From the cell containing the given text, extract its center point as [x, y] coordinate. 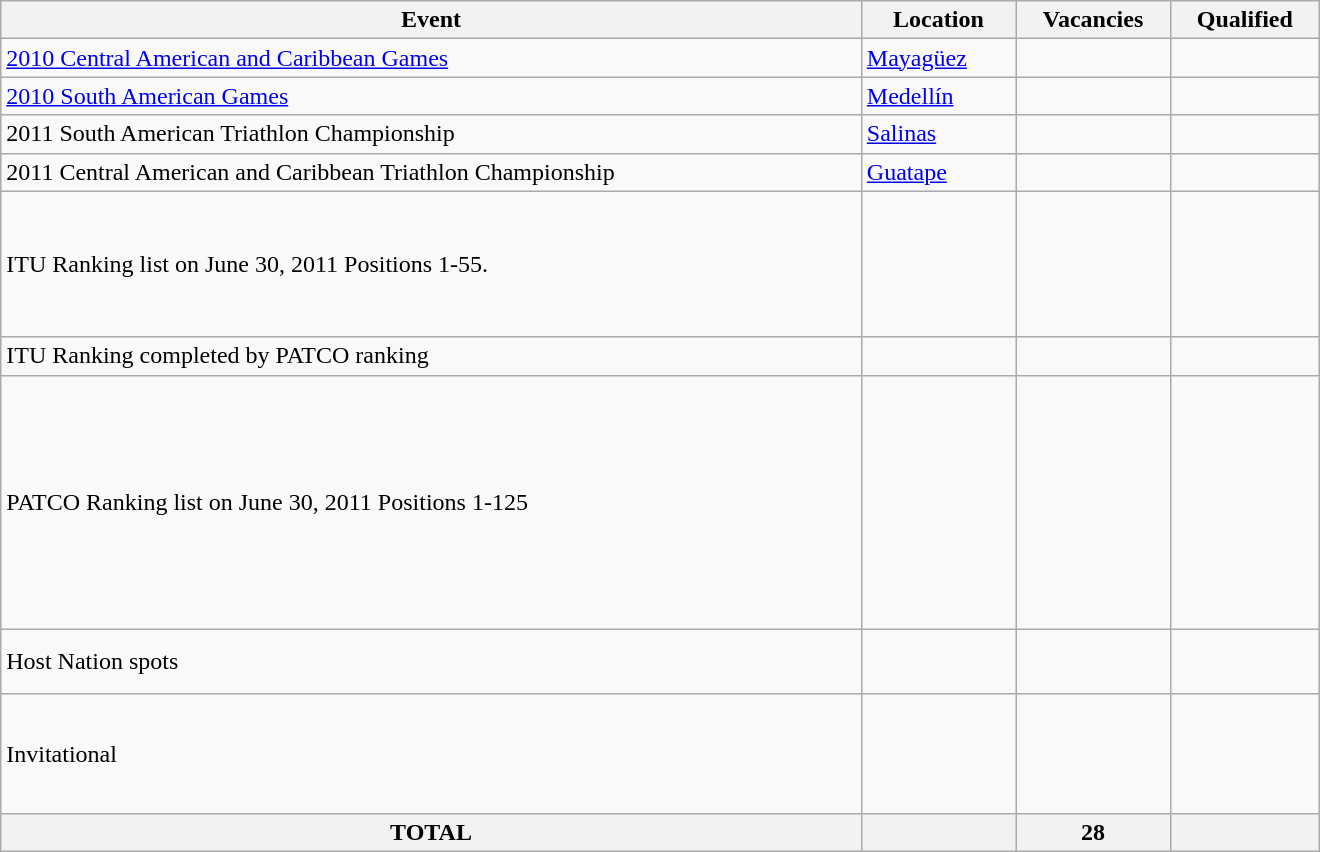
ITU Ranking list on June 30, 2011 Positions 1-55. [432, 264]
Mayagüez [938, 58]
PATCO Ranking list on June 30, 2011 Positions 1-125 [432, 502]
2010 South American Games [432, 96]
Medellín [938, 96]
Guatape [938, 172]
Event [432, 20]
Host Nation spots [432, 662]
2011 South American Triathlon Championship [432, 134]
2010 Central American and Caribbean Games [432, 58]
ITU Ranking completed by PATCO ranking [432, 356]
Invitational [432, 754]
TOTAL [432, 832]
28 [1094, 832]
Salinas [938, 134]
Location [938, 20]
Vacancies [1094, 20]
2011 Central American and Caribbean Triathlon Championship [432, 172]
Qualified [1244, 20]
